Scan for the cell matching the given text and deliver its (x, y) coordinate at center. 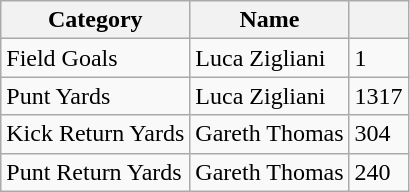
240 (378, 172)
Punt Yards (96, 96)
304 (378, 134)
Category (96, 20)
Name (270, 20)
1 (378, 58)
Punt Return Yards (96, 172)
1317 (378, 96)
Kick Return Yards (96, 134)
Field Goals (96, 58)
